Extract the [x, y] coordinate from the center of the cell holding the provided text.  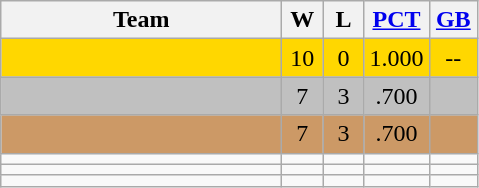
Team [142, 20]
L [344, 20]
0 [344, 58]
PCT [396, 20]
W [302, 20]
GB [454, 20]
-- [454, 58]
1.000 [396, 58]
10 [302, 58]
